Pinpoint the cell where the given text exists, returning its [x, y] midpoint coordinate. 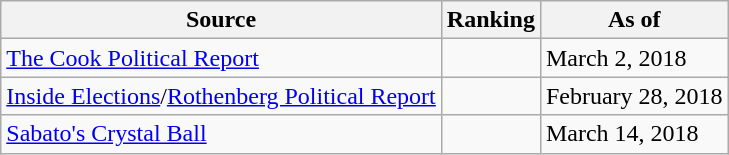
Inside Elections/Rothenberg Political Report [222, 96]
March 14, 2018 [634, 134]
February 28, 2018 [634, 96]
The Cook Political Report [222, 58]
March 2, 2018 [634, 58]
As of [634, 20]
Sabato's Crystal Ball [222, 134]
Ranking [490, 20]
Source [222, 20]
